Extract the (X, Y) coordinate from the center of the cell holding the provided text.  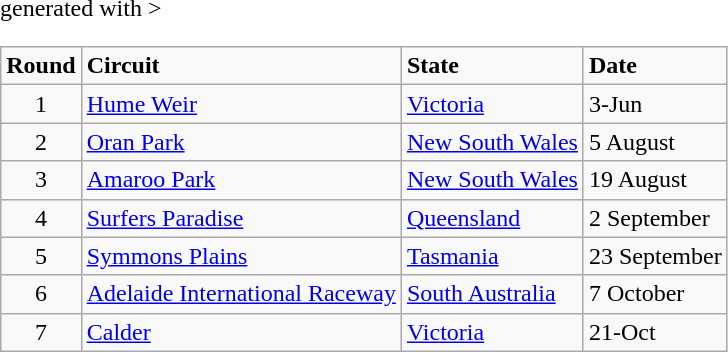
Date (655, 66)
Oran Park (241, 142)
5 August (655, 142)
7 October (655, 294)
4 (41, 218)
Tasmania (492, 256)
21-Oct (655, 332)
3 (41, 180)
Surfers Paradise (241, 218)
Circuit (241, 66)
Amaroo Park (241, 180)
Symmons Plains (241, 256)
5 (41, 256)
19 August (655, 180)
6 (41, 294)
Calder (241, 332)
Queensland (492, 218)
Adelaide International Raceway (241, 294)
Round (41, 66)
2 September (655, 218)
3-Jun (655, 104)
South Australia (492, 294)
1 (41, 104)
Hume Weir (241, 104)
23 September (655, 256)
2 (41, 142)
7 (41, 332)
State (492, 66)
